From the cell containing the given text, extract its center point as (x, y) coordinate. 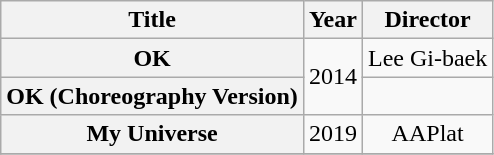
AAPlat (427, 134)
2019 (332, 134)
OK (Choreography Version) (152, 96)
Year (332, 20)
Title (152, 20)
OK (152, 58)
My Universe (152, 134)
2014 (332, 77)
Lee Gi-baek (427, 58)
Director (427, 20)
